Determine the [x, y] coordinate at the center of the cell enclosing the given text.  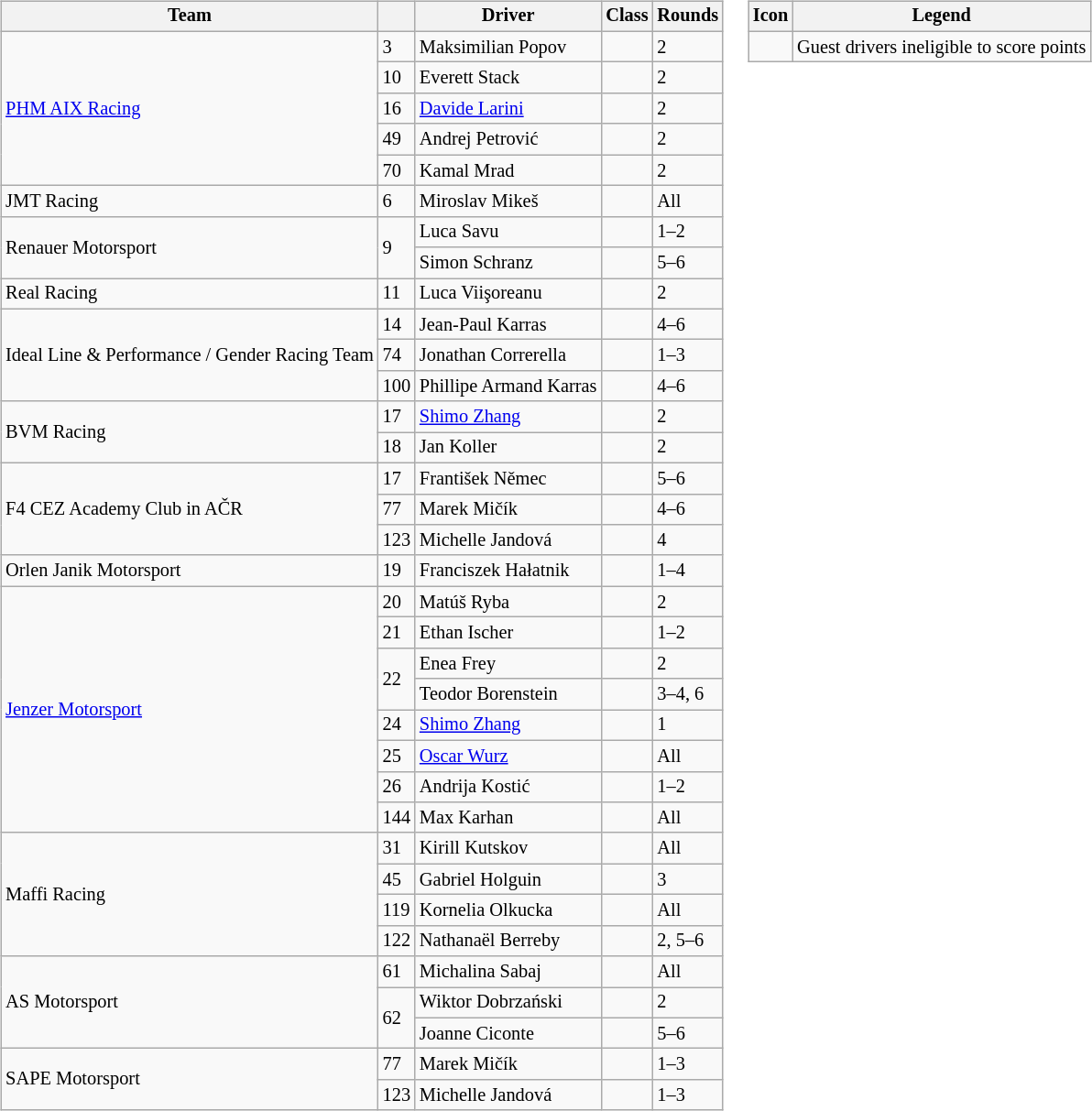
Renauer Motorsport [190, 247]
2, 5–6 [689, 941]
Maffi Racing [190, 894]
Driver [508, 16]
Kamal Mrad [508, 170]
Jean-Paul Karras [508, 324]
74 [397, 355]
Luca Savu [508, 232]
122 [397, 941]
Kornelia Olkucka [508, 910]
BVM Racing [190, 432]
JMT Racing [190, 202]
Nathanaël Berreby [508, 941]
20 [397, 602]
Kirill Kutskov [508, 848]
144 [397, 818]
25 [397, 756]
Miroslav Mikeš [508, 202]
Wiktor Dobrzański [508, 1003]
F4 CEZ Academy Club in AČR [190, 509]
Luca Viişoreanu [508, 294]
Class [627, 16]
Max Karhan [508, 818]
Team [190, 16]
1–4 [689, 571]
11 [397, 294]
Rounds [689, 16]
Legend [942, 16]
Maksimilian Popov [508, 47]
Gabriel Holguin [508, 879]
49 [397, 139]
16 [397, 109]
62 [397, 1018]
Simon Schranz [508, 263]
Enea Frey [508, 663]
45 [397, 879]
Franciszek Hałatnik [508, 571]
4 [689, 540]
14 [397, 324]
21 [397, 633]
SAPE Motorsport [190, 1079]
PHM AIX Racing [190, 108]
19 [397, 571]
František Němec [508, 478]
Matúš Ryba [508, 602]
Michalina Sabaj [508, 972]
9 [397, 247]
100 [397, 387]
Guest drivers ineligible to score points [942, 47]
Oscar Wurz [508, 756]
Jan Koller [508, 448]
AS Motorsport [190, 1002]
Andrija Kostić [508, 787]
61 [397, 972]
Phillipe Armand Karras [508, 387]
119 [397, 910]
26 [397, 787]
18 [397, 448]
Davide Larini [508, 109]
Teodor Borenstein [508, 694]
Jonathan Correrella [508, 355]
70 [397, 170]
Everett Stack [508, 78]
Ethan Ischer [508, 633]
Ideal Line & Performance / Gender Racing Team [190, 355]
Andrej Petrović [508, 139]
Icon [770, 16]
3–4, 6 [689, 694]
1 [689, 725]
22 [397, 678]
10 [397, 78]
Orlen Janik Motorsport [190, 571]
31 [397, 848]
Real Racing [190, 294]
Jenzer Motorsport [190, 709]
6 [397, 202]
Joanne Ciconte [508, 1033]
24 [397, 725]
